Return the (x, y) coordinate for the center point of the cell that contains the specified text.  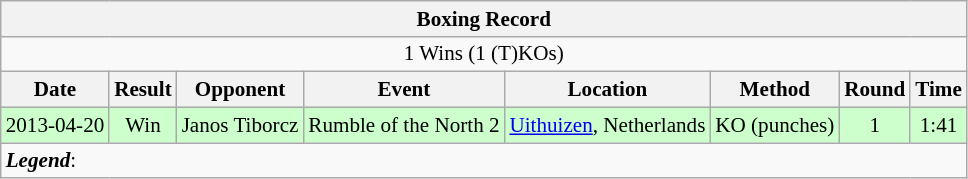
Win (142, 124)
Janos Tiborcz (240, 124)
Date (55, 90)
Boxing Record (484, 18)
1 (874, 124)
Rumble of the North 2 (404, 124)
1 Wins (1 (T)KOs) (484, 54)
KO (punches) (774, 124)
Time (938, 90)
Method (774, 90)
Round (874, 90)
Opponent (240, 90)
Legend: (484, 160)
Event (404, 90)
Uithuizen, Netherlands (608, 124)
2013-04-20 (55, 124)
Location (608, 90)
Result (142, 90)
1:41 (938, 124)
